Locate the cell with the specified text and output its [X, Y] center coordinate. 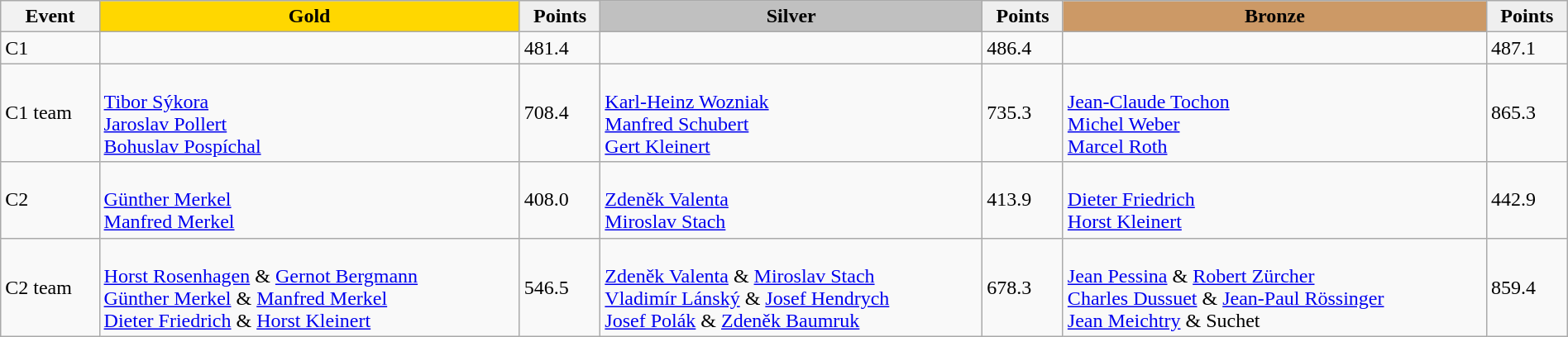
Karl-Heinz WozniakManfred SchubertGert Kleinert [791, 112]
Dieter FriedrichHorst Kleinert [1274, 200]
C1 team [50, 112]
Event [50, 17]
Bronze [1274, 17]
Zdeněk Valenta & Miroslav StachVladimír Lánský & Josef HendrychJosef Polák & Zdeněk Baumruk [791, 287]
C2 [50, 200]
678.3 [1023, 287]
486.4 [1023, 48]
859.4 [1527, 287]
442.9 [1527, 200]
Silver [791, 17]
408.0 [560, 200]
487.1 [1527, 48]
Horst Rosenhagen & Gernot BergmannGünther Merkel & Manfred MerkelDieter Friedrich & Horst Kleinert [309, 287]
865.3 [1527, 112]
Jean Pessina & Robert ZürcherCharles Dussuet & Jean-Paul RössingerJean Meichtry & Suchet [1274, 287]
Zdeněk ValentaMiroslav Stach [791, 200]
C2 team [50, 287]
C1 [50, 48]
Gold [309, 17]
Günther MerkelManfred Merkel [309, 200]
Tibor SýkoraJaroslav PollertBohuslav Pospíchal [309, 112]
481.4 [560, 48]
413.9 [1023, 200]
546.5 [560, 287]
735.3 [1023, 112]
Jean-Claude TochonMichel WeberMarcel Roth [1274, 112]
708.4 [560, 112]
